Locate the cell with the specified text and output its (X, Y) center coordinate. 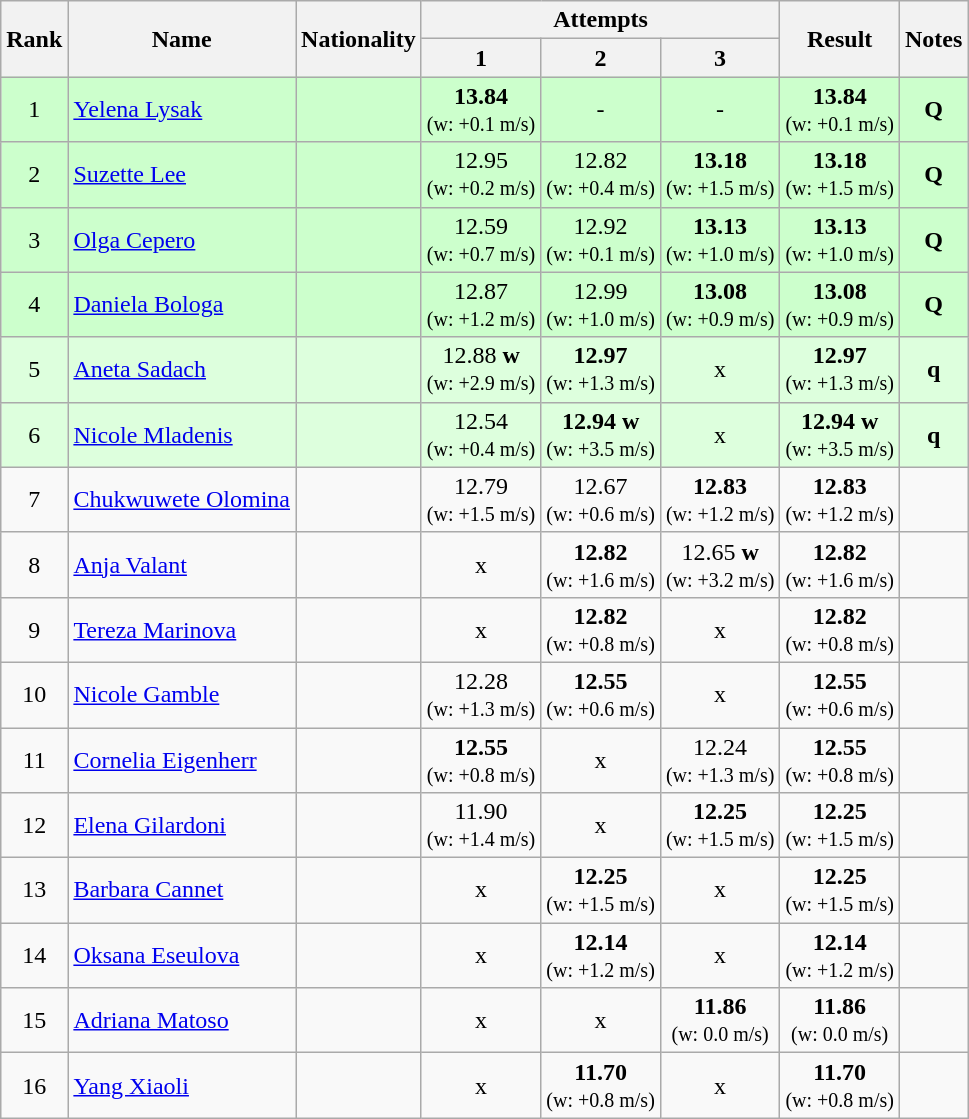
11.90(w: +1.4 m/s) (481, 826)
9 (34, 630)
12.82(w: +0.8 m/s) (601, 630)
12.67(w: +0.6 m/s) (601, 500)
Yelena Lysak (182, 110)
12.14(w: +1.2 m/s) (601, 956)
12.55 (w: +0.8 m/s) (840, 760)
12.28(w: +1.3 m/s) (481, 694)
Oksana Eseulova (182, 956)
Chukwuwete Olomina (182, 500)
13 (34, 890)
Aneta Sadach (182, 370)
12.97(w: +1.3 m/s) (601, 370)
12.83(w: +1.2 m/s) (720, 500)
7 (34, 500)
12.82 (w: +0.8 m/s) (840, 630)
11.86(w: 0.0 m/s) (720, 1020)
12.24(w: +1.3 m/s) (720, 760)
12.95(w: +0.2 m/s) (481, 174)
13.18(w: +1.5 m/s) (720, 174)
Result (840, 39)
Rank (34, 39)
12.99(w: +1.0 m/s) (601, 304)
13.13(w: +1.0 m/s) (720, 240)
13.84(w: +0.1 m/s) (481, 110)
12.59(w: +0.7 m/s) (481, 240)
13.84 (w: +0.1 m/s) (840, 110)
12.97 (w: +1.3 m/s) (840, 370)
13.08(w: +0.9 m/s) (720, 304)
Yang Xiaoli (182, 1086)
12.83 (w: +1.2 m/s) (840, 500)
12.82(w: +1.6 m/s) (601, 564)
12.65 w (w: +3.2 m/s) (720, 564)
Nationality (359, 39)
12.82 (w: +1.6 m/s) (840, 564)
15 (34, 1020)
Tereza Marinova (182, 630)
Elena Gilardoni (182, 826)
12.79(w: +1.5 m/s) (481, 500)
12.55(w: +0.8 m/s) (481, 760)
4 (34, 304)
11 (34, 760)
13.08 (w: +0.9 m/s) (840, 304)
Barbara Cannet (182, 890)
11.70(w: +0.8 m/s) (601, 1086)
Adriana Matoso (182, 1020)
12.55(w: +0.6 m/s) (601, 694)
12.87(w: +1.2 m/s) (481, 304)
12.14 (w: +1.2 m/s) (840, 956)
Attempts (600, 20)
Notes (933, 39)
14 (34, 956)
13.13 (w: +1.0 m/s) (840, 240)
12.54(w: +0.4 m/s) (481, 434)
12.55 (w: +0.6 m/s) (840, 694)
Nicole Mladenis (182, 434)
16 (34, 1086)
Olga Cepero (182, 240)
Suzette Lee (182, 174)
13.18 (w: +1.5 m/s) (840, 174)
Daniela Bologa (182, 304)
Name (182, 39)
11.70 (w: +0.8 m/s) (840, 1086)
12.88 w (w: +2.9 m/s) (481, 370)
12 (34, 826)
6 (34, 434)
11.86 (w: 0.0 m/s) (840, 1020)
Anja Valant (182, 564)
5 (34, 370)
12.82(w: +0.4 m/s) (601, 174)
Cornelia Eigenherr (182, 760)
12.92(w: +0.1 m/s) (601, 240)
10 (34, 694)
8 (34, 564)
Nicole Gamble (182, 694)
